Identify which cell holds the provided text, then report its (X, Y) central coordinate. 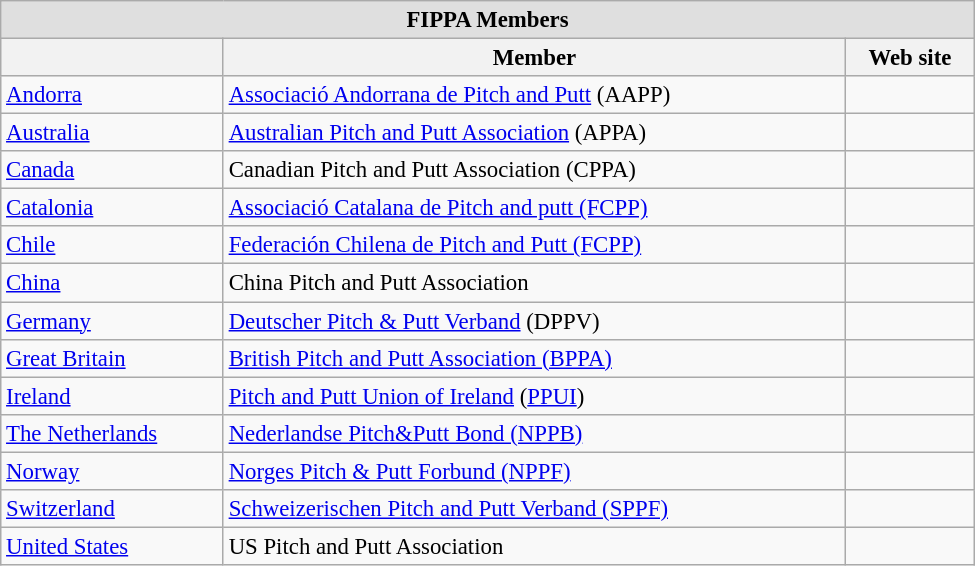
Deutscher Pitch & Putt Verband (DPPV) (534, 321)
The Netherlands (112, 433)
Federación Chilena de Pitch and Putt (FCPP) (534, 245)
Schweizerischen Pitch and Putt Verband (SPPF) (534, 509)
Catalonia (112, 208)
China Pitch and Putt Association (534, 283)
Australia (112, 133)
Ireland (112, 396)
FIPPA Members (488, 20)
Switzerland (112, 509)
Norges Pitch & Putt Forbund (NPPF) (534, 471)
Pitch and Putt Union of Ireland (PPUI) (534, 396)
Web site (910, 58)
US Pitch and Putt Association (534, 546)
Norway (112, 471)
Canadian Pitch and Putt Association (CPPA) (534, 170)
China (112, 283)
Chile (112, 245)
Member (534, 58)
Nederlandse Pitch&Putt Bond (NPPB) (534, 433)
British Pitch and Putt Association (BPPA) (534, 358)
Germany (112, 321)
Associació Andorrana de Pitch and Putt (AAPP) (534, 95)
United States (112, 546)
Associació Catalana de Pitch and putt (FCPP) (534, 208)
Australian Pitch and Putt Association (APPA) (534, 133)
Great Britain (112, 358)
Canada (112, 170)
Andorra (112, 95)
